Provide the (X, Y) coordinate of the cell's center where the given text is located.  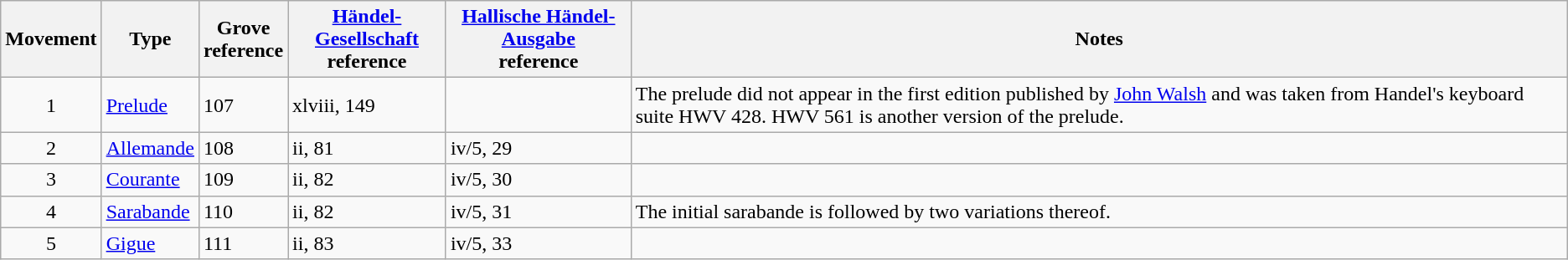
iv/5, 29 (538, 148)
Sarabande (150, 212)
Type (150, 39)
xlviii, 149 (367, 105)
Gigue (150, 243)
3 (51, 180)
iv/5, 31 (538, 212)
2 (51, 148)
4 (51, 212)
Movement (51, 39)
ii, 83 (367, 243)
5 (51, 243)
Grovereference (243, 39)
ii, 81 (367, 148)
iv/5, 30 (538, 180)
Allemande (150, 148)
The initial sarabande is followed by two variations thereof. (1099, 212)
109 (243, 180)
1 (51, 105)
Prelude (150, 105)
Hallische Händel-Ausgabereference (538, 39)
Notes (1099, 39)
Courante (150, 180)
111 (243, 243)
iv/5, 33 (538, 243)
107 (243, 105)
108 (243, 148)
Händel-Gesellschaftreference (367, 39)
110 (243, 212)
